Return the (X, Y) coordinate for the center point of the cell that contains the specified text.  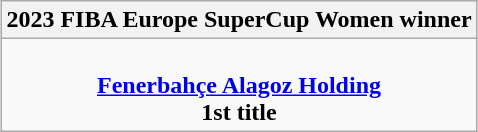
Fenerbahçe Alagoz Holding1st title (239, 85)
2023 FIBA Europe SuperCup Women winner (239, 20)
